Search for the cell housing the specified text and yield its [x, y] center coordinate. 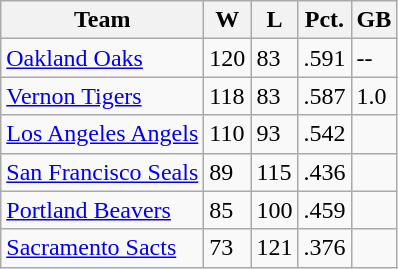
73 [228, 248]
85 [228, 210]
.376 [324, 248]
Los Angeles Angels [102, 134]
Pct. [324, 20]
118 [228, 96]
Vernon Tigers [102, 96]
115 [274, 172]
100 [274, 210]
Portland Beavers [102, 210]
-- [374, 58]
.436 [324, 172]
Sacramento Sacts [102, 248]
Oakland Oaks [102, 58]
.459 [324, 210]
93 [274, 134]
110 [228, 134]
.587 [324, 96]
121 [274, 248]
120 [228, 58]
L [274, 20]
1.0 [374, 96]
Team [102, 20]
San Francisco Seals [102, 172]
89 [228, 172]
W [228, 20]
GB [374, 20]
.591 [324, 58]
.542 [324, 134]
